Capture the cell that displays the provided text and extract its [X, Y] central coordinate. 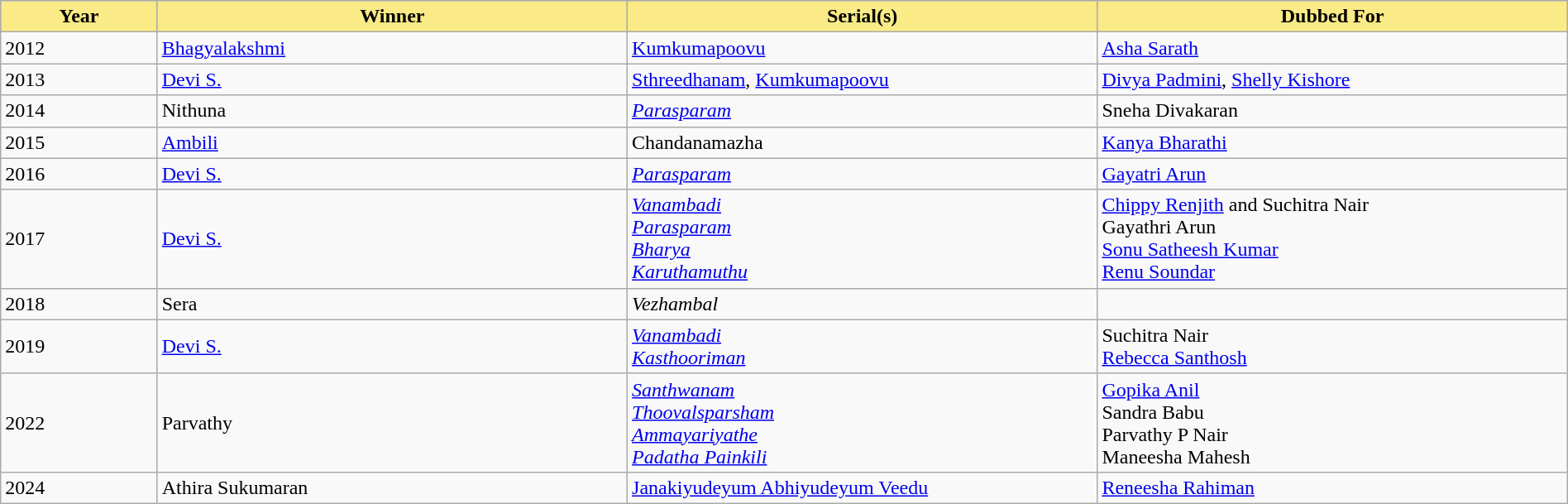
Sneha Divakaran [1332, 111]
Winner [392, 17]
Vezhambal [863, 304]
Dubbed For [1332, 17]
SanthwanamThoovalsparshamAmmayariyathePadatha Painkili [863, 422]
Divya Padmini, Shelly Kishore [1332, 79]
2014 [79, 111]
Janakiyudeyum Abhiyudeyum Veedu [863, 487]
2022 [79, 422]
Gayatri Arun [1332, 174]
2012 [79, 48]
Bhagyalakshmi [392, 48]
Kumkumapoovu [863, 48]
Parvathy [392, 422]
Nithuna [392, 111]
Reneesha Rahiman [1332, 487]
Serial(s) [863, 17]
VanambadiParasparamBharyaKaruthamuthu [863, 238]
2019 [79, 346]
Athira Sukumaran [392, 487]
Sthreedhanam, Kumkumapoovu [863, 79]
Year [79, 17]
2024 [79, 487]
2013 [79, 79]
Sera [392, 304]
Ambili [392, 142]
VanambadiKasthooriman [863, 346]
2015 [79, 142]
Chippy Renjith and Suchitra NairGayathri ArunSonu Satheesh KumarRenu Soundar [1332, 238]
Gopika AnilSandra BabuParvathy P NairManeesha Mahesh [1332, 422]
Kanya Bharathi [1332, 142]
2018 [79, 304]
Suchitra NairRebecca Santhosh [1332, 346]
2016 [79, 174]
2017 [79, 238]
Asha Sarath [1332, 48]
Chandanamazha [863, 142]
